Provide the (x, y) coordinate of the cell's center where the given text is located.  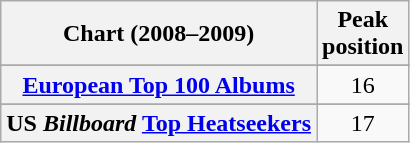
Chart (2008–2009) (159, 34)
US Billboard Top Heatseekers (159, 123)
Peakposition (363, 34)
17 (363, 123)
16 (363, 85)
European Top 100 Albums (159, 85)
